For the text-containing cell, return its midpoint in [X, Y] coordinate format. 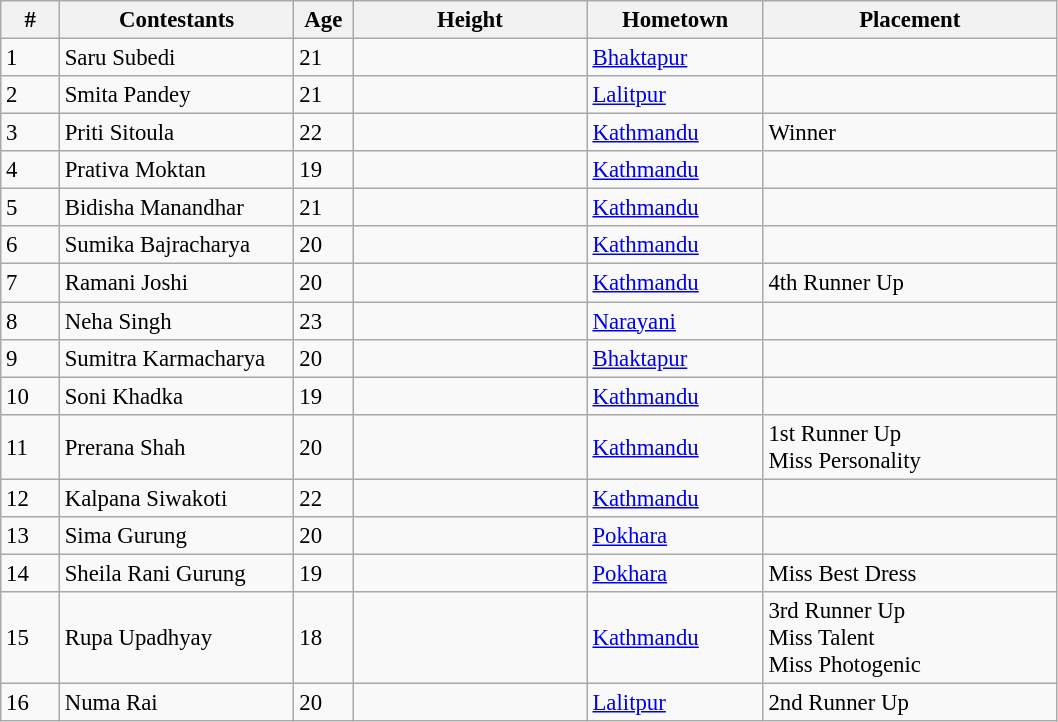
Winner [910, 133]
10 [30, 396]
9 [30, 358]
6 [30, 245]
Ramani Joshi [176, 283]
5 [30, 208]
Narayani [675, 321]
Placement [910, 20]
23 [324, 321]
Sumika Bajracharya [176, 245]
16 [30, 702]
Prerana Shah [176, 446]
Kalpana Siwakoti [176, 498]
Bidisha Manandhar [176, 208]
2 [30, 95]
14 [30, 573]
1 [30, 58]
15 [30, 638]
3rd Runner Up Miss Talent Miss Photogenic [910, 638]
Rupa Upadhyay [176, 638]
Priti Sitoula [176, 133]
Age [324, 20]
Soni Khadka [176, 396]
Sheila Rani Gurung [176, 573]
12 [30, 498]
Numa Rai [176, 702]
11 [30, 446]
3 [30, 133]
18 [324, 638]
8 [30, 321]
Height [470, 20]
Saru Subedi [176, 58]
7 [30, 283]
Contestants [176, 20]
13 [30, 536]
Prativa Moktan [176, 170]
1st Runner Up Miss Personality [910, 446]
# [30, 20]
2nd Runner Up [910, 702]
Smita Pandey [176, 95]
4th Runner Up [910, 283]
Miss Best Dress [910, 573]
Sima Gurung [176, 536]
Neha Singh [176, 321]
Sumitra Karmacharya [176, 358]
Hometown [675, 20]
4 [30, 170]
